Pinpoint the cell where the given text exists, returning its [X, Y] midpoint coordinate. 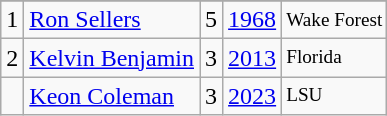
2 [12, 58]
Ron Sellers [112, 20]
5 [212, 20]
Kelvin Benjamin [112, 58]
2023 [252, 96]
LSU [334, 96]
Wake Forest [334, 20]
1968 [252, 20]
1 [12, 20]
Keon Coleman [112, 96]
Florida [334, 58]
2013 [252, 58]
